For the text-containing cell, return its midpoint in [x, y] coordinate format. 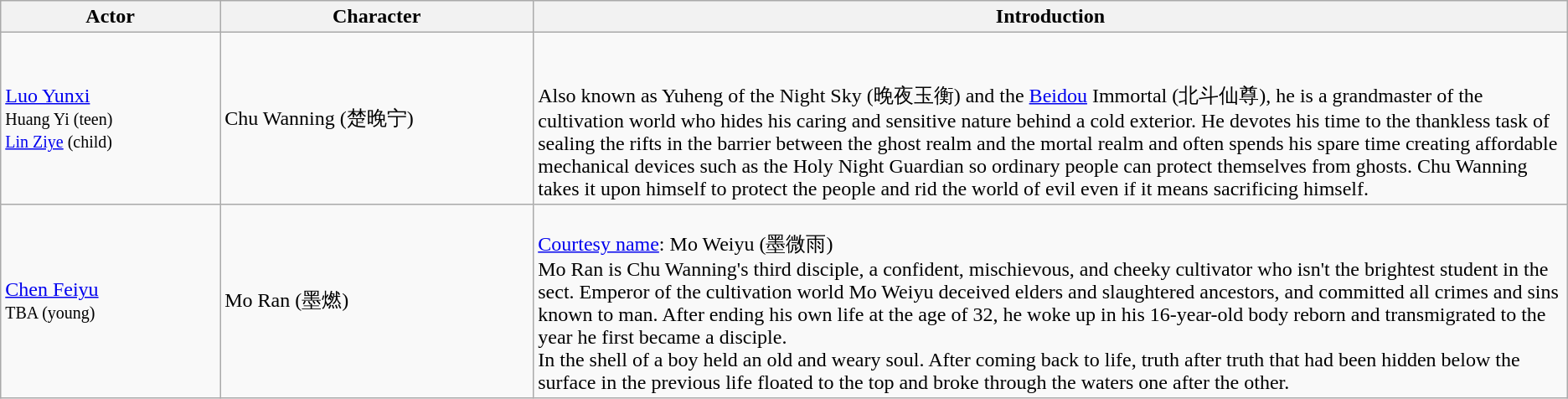
Mo Ran (墨燃) [377, 301]
Chen Feiyu TBA (young) [111, 301]
Character [377, 17]
Chu Wanning (楚晚宁) [377, 119]
Introduction [1050, 17]
Luo Yunxi Huang Yi (teen)Lin Ziye (child) [111, 119]
Actor [111, 17]
